Determine the [X, Y] coordinate at the center of the cell enclosing the given text.  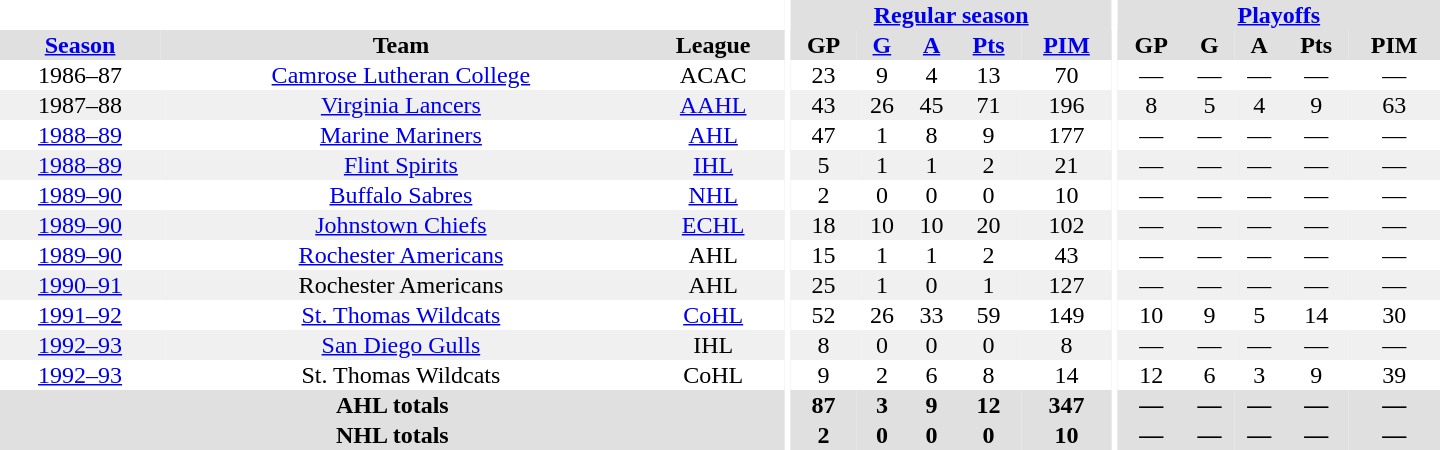
Camrose Lutheran College [401, 75]
Johnstown Chiefs [401, 225]
AAHL [714, 105]
18 [824, 225]
347 [1066, 405]
ECHL [714, 225]
25 [824, 285]
177 [1066, 135]
87 [824, 405]
Team [401, 45]
15 [824, 255]
33 [932, 315]
NHL [714, 195]
45 [932, 105]
196 [1066, 105]
102 [1066, 225]
70 [1066, 75]
Season [80, 45]
Regular season [951, 15]
39 [1394, 375]
1991–92 [80, 315]
Marine Mariners [401, 135]
30 [1394, 315]
52 [824, 315]
13 [988, 75]
21 [1066, 165]
23 [824, 75]
Buffalo Sabres [401, 195]
Flint Spirits [401, 165]
63 [1394, 105]
1986–87 [80, 75]
20 [988, 225]
San Diego Gulls [401, 345]
71 [988, 105]
ACAC [714, 75]
59 [988, 315]
47 [824, 135]
AHL totals [392, 405]
149 [1066, 315]
1987–88 [80, 105]
NHL totals [392, 435]
Virginia Lancers [401, 105]
Playoffs [1279, 15]
127 [1066, 285]
League [714, 45]
1990–91 [80, 285]
